For the text-containing cell, return its midpoint in [X, Y] coordinate format. 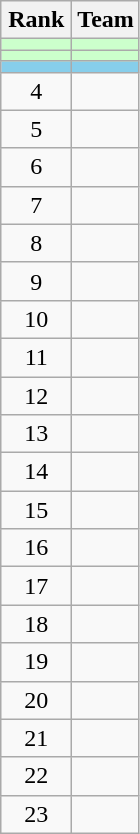
6 [36, 167]
5 [36, 129]
8 [36, 243]
18 [36, 624]
Rank [36, 20]
23 [36, 814]
9 [36, 281]
11 [36, 357]
17 [36, 586]
20 [36, 700]
14 [36, 472]
Team [106, 20]
15 [36, 510]
22 [36, 776]
4 [36, 91]
13 [36, 434]
7 [36, 205]
21 [36, 738]
19 [36, 662]
12 [36, 395]
10 [36, 319]
16 [36, 548]
